For the text-containing cell, return its midpoint in [x, y] coordinate format. 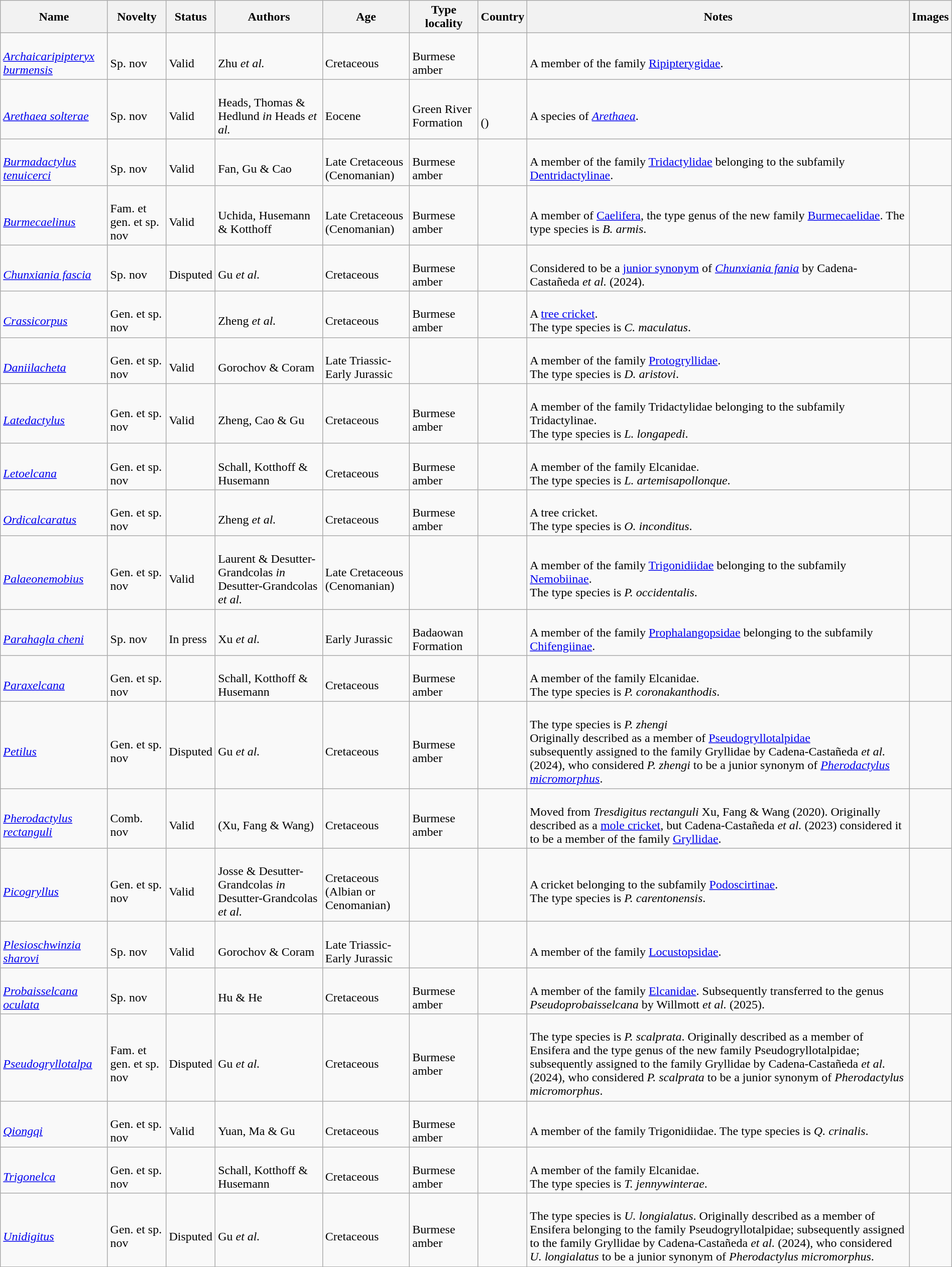
Green River Formation [444, 109]
Early Jurassic [366, 632]
Heads, Thomas & Hedlund in Heads et al. [269, 109]
A tree cricket.The type species is C. maculatus. [718, 314]
Uchida, Husemann & Kotthoff [269, 215]
Latedactylus [54, 414]
Zheng, Cao & Gu [269, 414]
Trigonelca [54, 1170]
A member of the family Elcanidae. The type species is T. jennywinterae. [718, 1170]
Notes [718, 17]
Ordicalcaratus [54, 513]
A member of the family Elcanidae. Subsequently transferred to the genus Pseudoprobaisselcana by Willmott et al. (2025). [718, 991]
Pseudogryllotalpa [54, 1057]
Paraxelcana [54, 679]
Hu & He [269, 991]
Burmecaelinus [54, 215]
Age [366, 17]
Badaowan Formation [444, 632]
Burmadactylus tenuicerci [54, 162]
Qiongqi [54, 1124]
Parahagla cheni [54, 632]
A member of Caelifera, the type genus of the new family Burmecaelidae. The type species is B. armis. [718, 215]
A tree cricket.The type species is O. inconditus. [718, 513]
A member of the family Elcanidae.The type species is P. coronakanthodis. [718, 679]
Late Cretaceous (Cenomanian) [366, 572]
A member of the family Ripipterygidae. [718, 56]
Plesioschwinzia sharovi [54, 945]
In press [191, 632]
Name [54, 17]
Josse & Desutter-Grandcolas in Desutter-Grandcolas et al. [269, 885]
A member of the family Prophalangopsidae belonging to the subfamily Chifengiinae. [718, 632]
Zhu et al. [269, 56]
Pherodactylus rectanguli [54, 818]
Yuan, Ma & Gu [269, 1124]
Picogryllus [54, 885]
Crassicorpus [54, 314]
Considered to be a junior synonym of Chunxiania fania by Cadena-Castañeda et al. (2024). [718, 268]
(Xu, Fang & Wang) [269, 818]
Status [191, 17]
Eocene [366, 109]
Comb. nov [137, 818]
A member of the family Tridactylidae belonging to the subfamily Tridactylinae.The type species is L. longapedi. [718, 414]
A member of the family Elcanidae.The type species is L. artemisapollonque. [718, 466]
A cricket belonging to the subfamily Podoscirtinae.The type species is P. carentonensis. [718, 885]
Images [930, 17]
Daniilacheta [54, 360]
Fan, Gu & Cao [269, 162]
Palaeonemobius [54, 572]
Petilus [54, 745]
Laurent & Desutter-Grandcolas in Desutter-Grandcolas et al. [269, 572]
Xu et al. [269, 632]
Authors [269, 17]
() [503, 109]
Novelty [137, 17]
Type locality [444, 17]
Arethaea solterae [54, 109]
Archaicaripipteryx burmensis [54, 56]
A member of the family Trigonidiidae belonging to the subfamily Nemobiinae.The type species is P. occidentalis. [718, 572]
Chunxiania fascia [54, 268]
A member of the family Locustopsidae. [718, 945]
A member of the family Tridactylidae belonging to the subfamily Dentridactylinae. [718, 162]
A member of the family Protogryllidae.The type species is D. aristovi. [718, 360]
A species of Arethaea. [718, 109]
Cretaceous(Albian or Cenomanian) [366, 885]
A member of the family Trigonidiidae. The type species is Q. crinalis. [718, 1124]
Unidigitus [54, 1230]
Letoelcana [54, 466]
Probaisselcana oculata [54, 991]
Country [503, 17]
